Detect which cell encompasses the target text, then output its [X, Y] center coordinate. 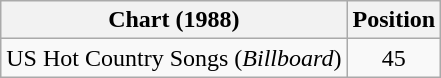
45 [394, 58]
US Hot Country Songs (Billboard) [174, 58]
Chart (1988) [174, 20]
Position [394, 20]
